Pinpoint the cell where the given text exists, returning its [x, y] midpoint coordinate. 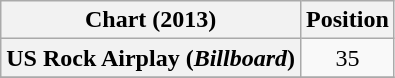
35 [348, 58]
US Rock Airplay (Billboard) [151, 58]
Chart (2013) [151, 20]
Position [348, 20]
